Return the [X, Y] coordinate for the center point of the cell that contains the specified text.  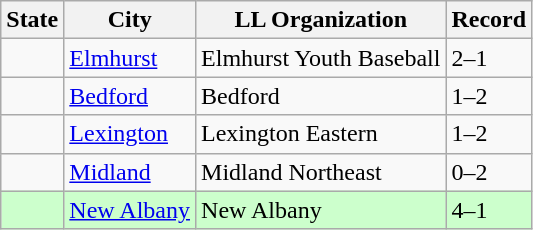
Elmhurst Youth Baseball [321, 58]
Lexington [130, 134]
City [130, 20]
LL Organization [321, 20]
0–2 [489, 172]
Midland [130, 172]
2–1 [489, 58]
4–1 [489, 210]
Elmhurst [130, 58]
State [32, 20]
Midland Northeast [321, 172]
Lexington Eastern [321, 134]
Record [489, 20]
